Extract the (x, y) coordinate from the center of the cell holding the provided text.  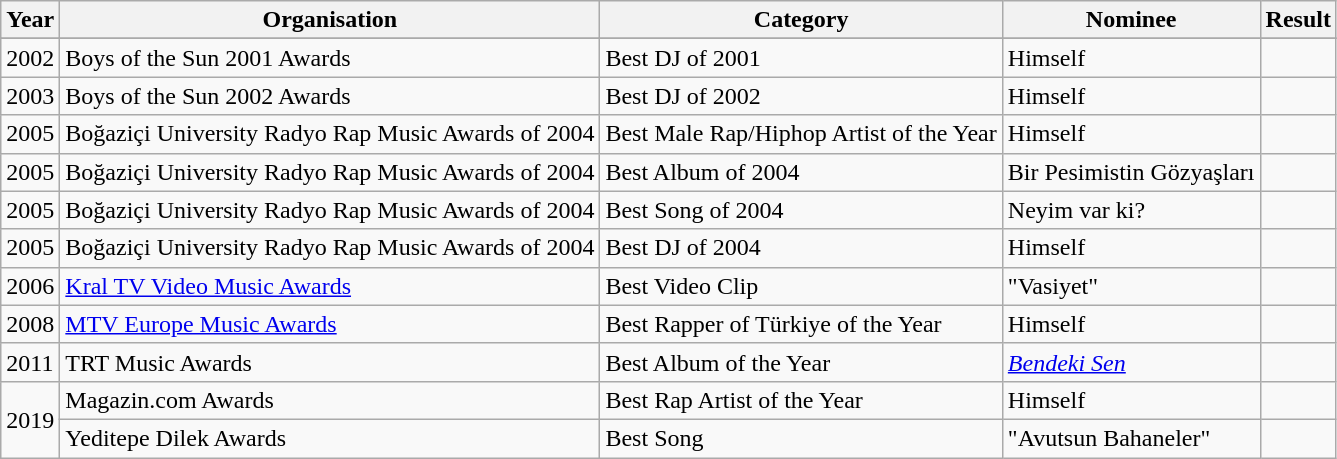
2002 (30, 58)
2011 (30, 362)
Boys of the Sun 2001 Awards (330, 58)
Best Rap Artist of the Year (801, 400)
Year (30, 20)
Best Male Rap/Hiphop Artist of the Year (801, 134)
TRT Music Awards (330, 362)
Best DJ of 2002 (801, 96)
Bendeki Sen (1131, 362)
Best Album of 2004 (801, 172)
Best Rapper of Türkiye of the Year (801, 324)
Best Song of 2004 (801, 210)
Yeditepe Dilek Awards (330, 438)
2006 (30, 286)
Best Video Clip (801, 286)
Best DJ of 2004 (801, 248)
Organisation (330, 20)
Best DJ of 2001 (801, 58)
Best Album of the Year (801, 362)
Nominee (1131, 20)
2019 (30, 419)
Category (801, 20)
Magazin.com Awards (330, 400)
2008 (30, 324)
"Vasiyet" (1131, 286)
Bir Pesimistin Gözyaşları (1131, 172)
MTV Europe Music Awards (330, 324)
Kral TV Video Music Awards (330, 286)
Best Song (801, 438)
Result (1298, 20)
Boys of the Sun 2002 Awards (330, 96)
Neyim var ki? (1131, 210)
"Avutsun Bahaneler" (1131, 438)
2003 (30, 96)
